Pinpoint the cell where the given text exists, returning its [X, Y] midpoint coordinate. 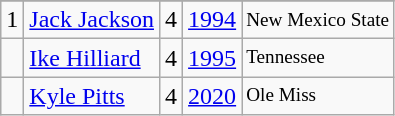
1994 [212, 20]
New Mexico State [318, 20]
2020 [212, 96]
1 [12, 20]
Kyle Pitts [92, 96]
1995 [212, 58]
Tennessee [318, 58]
Ole Miss [318, 96]
Jack Jackson [92, 20]
Ike Hilliard [92, 58]
